Output the (X, Y) coordinate of the center of the cell containing the given text.  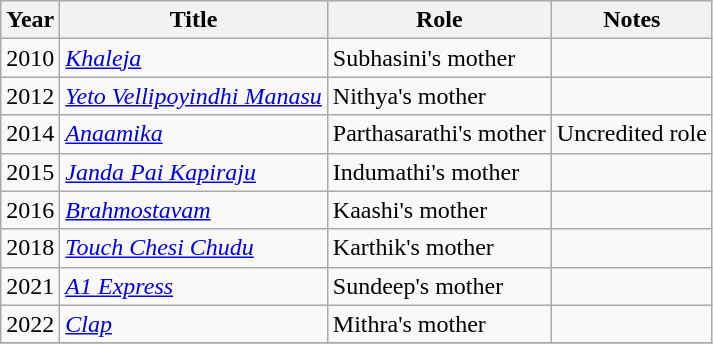
2012 (30, 96)
2018 (30, 248)
Subhasini's mother (439, 58)
2022 (30, 324)
Anaamika (194, 134)
Year (30, 20)
Role (439, 20)
2014 (30, 134)
Title (194, 20)
Nithya's mother (439, 96)
Mithra's mother (439, 324)
Khaleja (194, 58)
2021 (30, 286)
Yeto Vellipoyindhi Manasu (194, 96)
Karthik's mother (439, 248)
A1 Express (194, 286)
Parthasarathi's mother (439, 134)
Sundeep's mother (439, 286)
Brahmostavam (194, 210)
2016 (30, 210)
Uncredited role (632, 134)
Clap (194, 324)
Kaashi's mother (439, 210)
Notes (632, 20)
Indumathi's mother (439, 172)
Janda Pai Kapiraju (194, 172)
2010 (30, 58)
Touch Chesi Chudu (194, 248)
2015 (30, 172)
